Determine the (X, Y) coordinate at the center of the cell enclosing the given text.  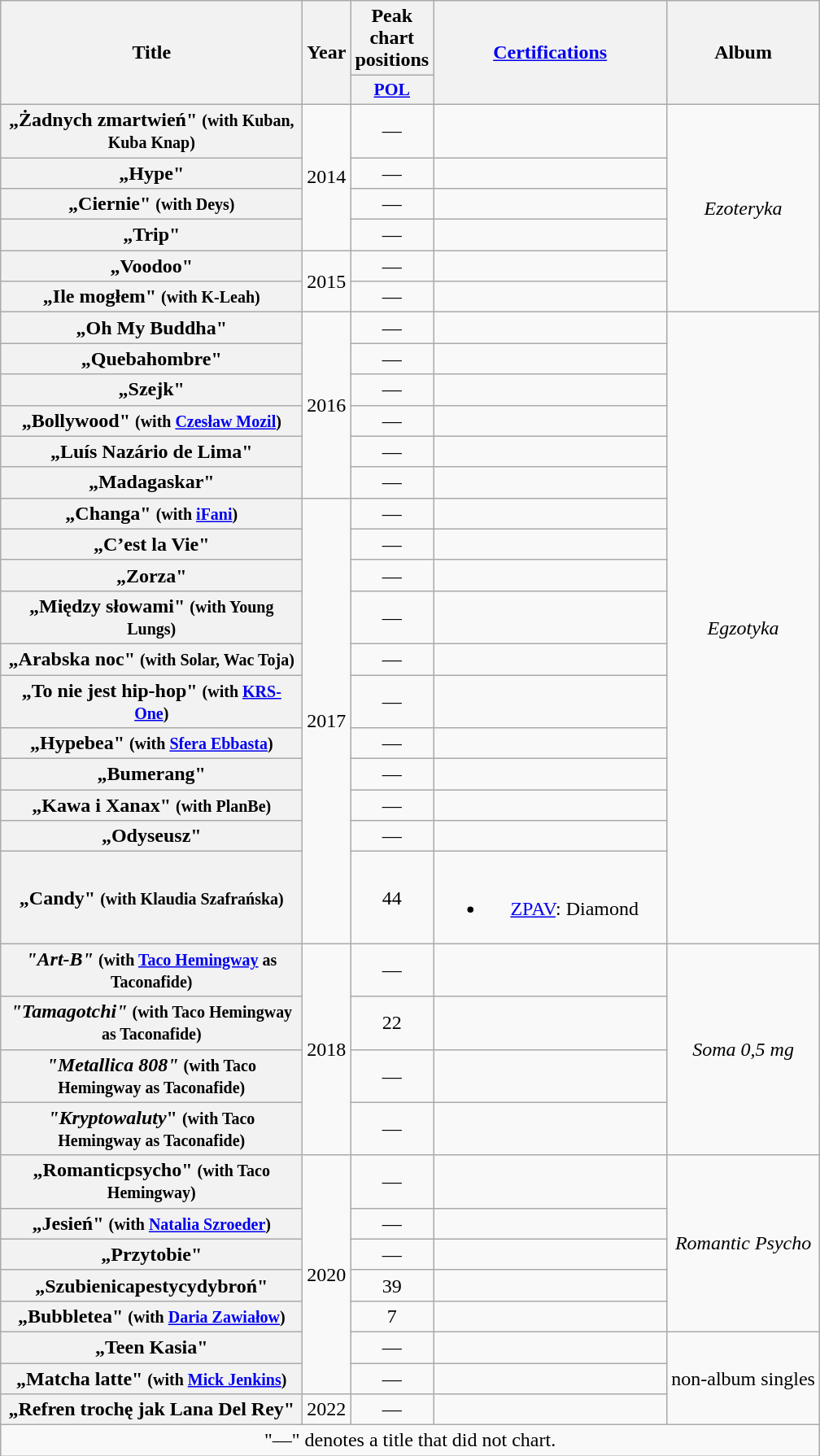
ZPAV: Diamond (550, 898)
„Madagaskar" (151, 482)
„To nie jest hip-hop" (with KRS-One) (151, 701)
Ezoteryka (744, 208)
Romantic Psycho (744, 1243)
„Romanticpsycho" (with Taco Hemingway) (151, 1181)
„Arabska noc" (with Solar, Wac Toja) (151, 659)
2020 (327, 1274)
„Luís Nazário de Lima" (151, 451)
2016 (327, 405)
„Matcha latte" (with Mick Jenkins) (151, 1379)
„Żadnych zmartwień" (with Kuban, Kuba Knap) (151, 130)
2022 (327, 1410)
„Bumerang" (151, 774)
„Bollywood" (with Czesław Mozil) (151, 421)
„Między słowami" (with Young Lungs) (151, 617)
Year (327, 53)
„Kawa i Xanax" (with PlanBe) (151, 805)
"Kryptowaluty" (with Taco Hemingway as Taconafide) (151, 1129)
POL (392, 90)
„Oh My Buddha" (151, 328)
„Szubienicapestycydybroń" (151, 1285)
2018 (327, 1049)
„Trip" (151, 235)
2015 (327, 281)
„Szejk" (151, 390)
„Jesień" (with Natalia Szroeder) (151, 1223)
„Ciernie" (with Deys) (151, 204)
„Hype" (151, 173)
44 (392, 898)
Certifications (550, 53)
Title (151, 53)
„Quebahombre" (151, 359)
„Zorza" (151, 575)
„C’est la Vie" (151, 544)
Soma 0,5 mg (744, 1049)
„Przytobie" (151, 1254)
„Bubbletea" (with Daria Zawiałow) (151, 1316)
„Hypebea" (with Sfera Ebbasta) (151, 743)
Album (744, 53)
„Refren trochę jak Lana Del Rey" (151, 1410)
„Changa" (with iFani) (151, 513)
7 (392, 1316)
"Art-B" (with Taco Hemingway as Taconafide) (151, 970)
2017 (327, 721)
„Candy" (with Klaudia Szafrańska) (151, 898)
„Voodoo" (151, 266)
Egzotyka (744, 628)
„Ile mogłem" (with K-Leah) (151, 297)
„Teen Kasia" (151, 1347)
2014 (327, 177)
non-album singles (744, 1378)
"Tamagotchi" (with Taco Hemingway as Taconafide) (151, 1023)
"—" denotes a title that did not chart. (410, 1441)
"Metallica 808" (with Taco Hemingway as Taconafide) (151, 1075)
„Odyseusz" (151, 836)
Peak chart positions (392, 38)
39 (392, 1285)
22 (392, 1023)
